Provide the [x, y] coordinate of the cell's center where the given text is located.  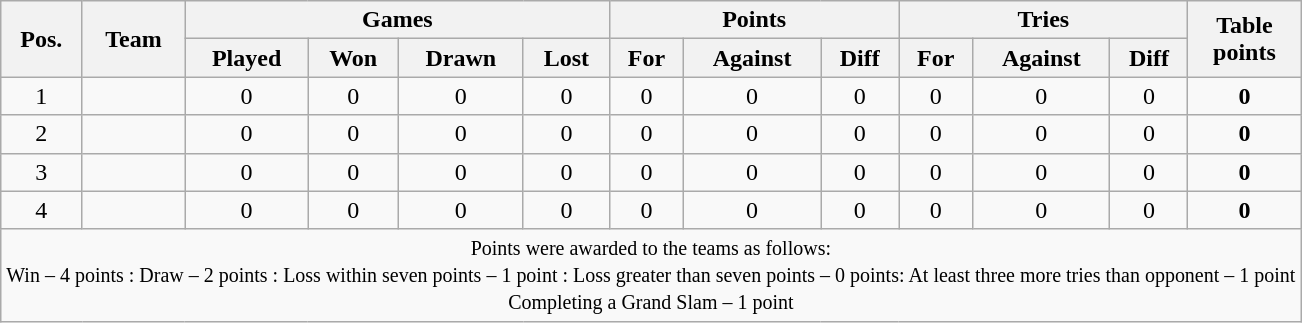
Games [397, 20]
2 [42, 134]
Lost [566, 58]
Played [246, 58]
Points [754, 20]
Drawn [460, 58]
Tablepoints [1244, 39]
Pos. [42, 39]
4 [42, 210]
1 [42, 96]
Won [353, 58]
3 [42, 172]
Tries [1044, 20]
Team [134, 39]
